Capture the cell that displays the provided text and extract its [x, y] central coordinate. 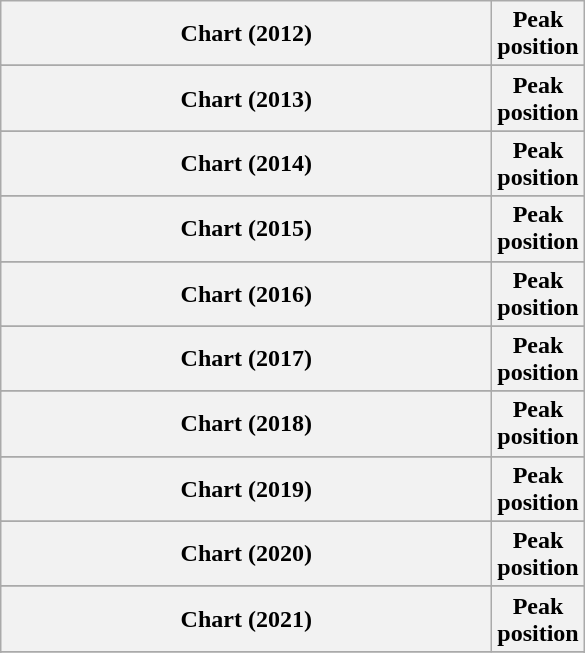
Chart (2018) [246, 424]
Chart (2013) [246, 98]
Chart (2019) [246, 488]
Chart (2020) [246, 554]
Chart (2016) [246, 294]
Chart (2017) [246, 358]
Chart (2012) [246, 34]
Chart (2014) [246, 164]
Chart (2015) [246, 228]
Chart (2021) [246, 618]
